Detect which cell encompasses the target text, then output its (x, y) center coordinate. 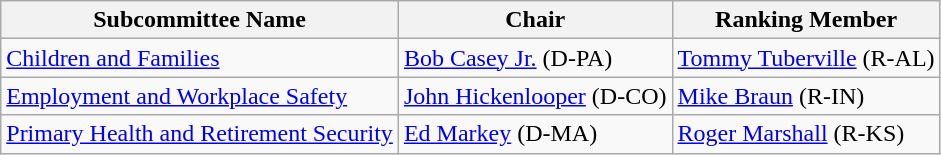
Chair (535, 20)
John Hickenlooper (D-CO) (535, 96)
Mike Braun (R-IN) (806, 96)
Primary Health and Retirement Security (200, 134)
Tommy Tuberville (R-AL) (806, 58)
Roger Marshall (R-KS) (806, 134)
Bob Casey Jr. (D-PA) (535, 58)
Subcommittee Name (200, 20)
Ed Markey (D-MA) (535, 134)
Employment and Workplace Safety (200, 96)
Children and Families (200, 58)
Ranking Member (806, 20)
